Search for the cell housing the specified text and yield its (X, Y) center coordinate. 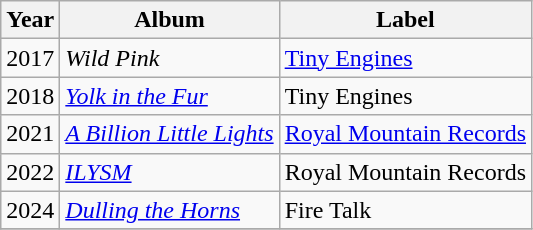
2024 (30, 210)
Year (30, 20)
Album (170, 20)
A Billion Little Lights (170, 134)
Fire Talk (405, 210)
Label (405, 20)
2021 (30, 134)
ILYSM (170, 172)
2017 (30, 58)
2022 (30, 172)
Dulling the Horns (170, 210)
Wild Pink (170, 58)
2018 (30, 96)
Yolk in the Fur (170, 96)
